Capture the cell that displays the provided text and extract its [x, y] central coordinate. 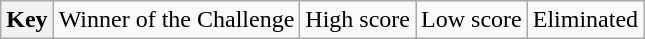
Key [27, 20]
High score [358, 20]
Winner of the Challenge [176, 20]
Low score [472, 20]
Eliminated [585, 20]
